Detect which cell encompasses the target text, then output its (x, y) center coordinate. 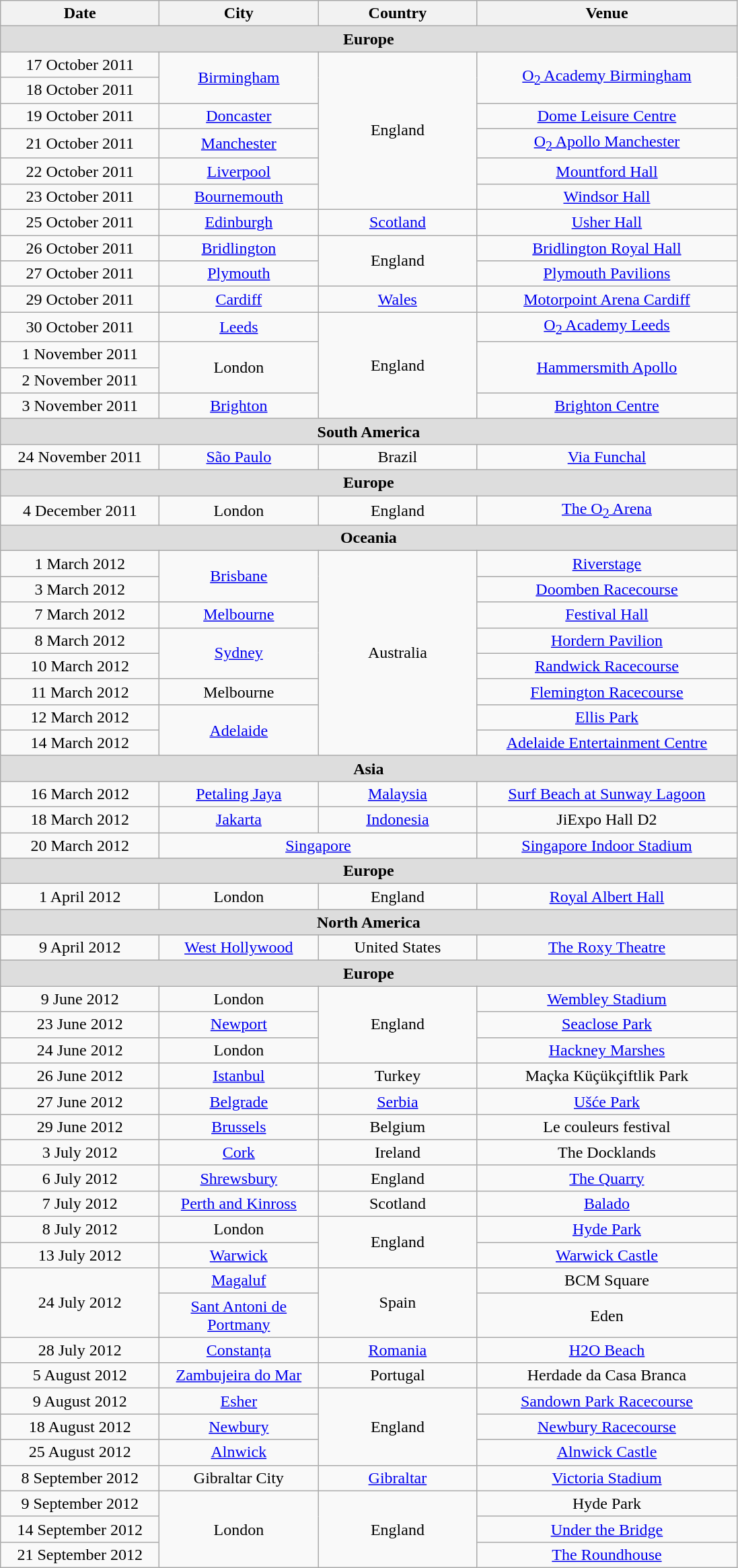
Victoria Stadium (607, 1478)
18 October 2011 (80, 90)
O2 Apollo Manchester (607, 143)
Brisbane (239, 576)
Indonesia (398, 820)
Liverpool (239, 171)
Motorpoint Arena Cardiff (607, 299)
Herdade da Casa Branca (607, 1376)
Plymouth Pavilions (607, 274)
The Quarry (607, 1178)
Venue (607, 13)
Dome Leisure Centre (607, 116)
The Roundhouse (607, 1555)
26 October 2011 (80, 248)
Alnwick Castle (607, 1452)
Newbury Racecourse (607, 1427)
11 March 2012 (80, 692)
São Paulo (239, 457)
25 October 2011 (80, 223)
Surf Beach at Sunway Lagoon (607, 794)
Via Funchal (607, 457)
7 March 2012 (80, 615)
Warwick (239, 1255)
Oceania (369, 538)
Plymouth (239, 274)
8 September 2012 (80, 1478)
1 November 2011 (80, 354)
Hordern Pavilion (607, 640)
JiExpo Hall D2 (607, 820)
H2O Beach (607, 1350)
13 July 2012 (80, 1255)
Constanța (239, 1350)
Royal Albert Hall (607, 897)
Country (398, 13)
18 August 2012 (80, 1427)
Malaysia (398, 794)
The Roxy Theatre (607, 948)
14 September 2012 (80, 1529)
Leeds (239, 327)
Date (80, 13)
Mountford Hall (607, 171)
United States (398, 948)
Flemington Racecourse (607, 692)
9 August 2012 (80, 1401)
The O2 Arena (607, 510)
Bournemouth (239, 196)
10 March 2012 (80, 666)
6 July 2012 (80, 1178)
25 August 2012 (80, 1452)
Brighton (239, 406)
Singapore Indoor Stadium (607, 846)
Windsor Hall (607, 196)
Serbia (398, 1101)
Randwick Racecourse (607, 666)
17 October 2011 (80, 65)
23 October 2011 (80, 196)
Newport (239, 1024)
Brazil (398, 457)
18 March 2012 (80, 820)
Shrewsbury (239, 1178)
Australia (398, 653)
4 December 2011 (80, 510)
5 August 2012 (80, 1376)
Hackney Marshes (607, 1050)
3 July 2012 (80, 1152)
Birmingham (239, 77)
Doomben Racecourse (607, 589)
Sydney (239, 653)
3 November 2011 (80, 406)
9 September 2012 (80, 1503)
Bridlington Royal Hall (607, 248)
24 July 2012 (80, 1302)
Maçka Küçükçiftlik Park (607, 1076)
27 June 2012 (80, 1101)
1 March 2012 (80, 564)
Belgium (398, 1127)
2 November 2011 (80, 380)
Ireland (398, 1152)
21 September 2012 (80, 1555)
3 March 2012 (80, 589)
Hammersmith Apollo (607, 367)
22 October 2011 (80, 171)
24 June 2012 (80, 1050)
29 October 2011 (80, 299)
Esher (239, 1401)
1 April 2012 (80, 897)
Sant Antoni de Portmany (239, 1316)
29 June 2012 (80, 1127)
Portugal (398, 1376)
Gibraltar City (239, 1478)
Belgrade (239, 1101)
Spain (398, 1302)
Le couleurs festival (607, 1127)
7 July 2012 (80, 1203)
North America (369, 922)
West Hollywood (239, 948)
Edinburgh (239, 223)
City (239, 13)
28 July 2012 (80, 1350)
Wales (398, 299)
26 June 2012 (80, 1076)
27 October 2011 (80, 274)
Singapore (318, 846)
Adelaide (239, 730)
Adelaide Entertainment Centre (607, 743)
Turkey (398, 1076)
Asia (369, 768)
Warwick Castle (607, 1255)
Ellis Park (607, 717)
Alnwick (239, 1452)
14 March 2012 (80, 743)
16 March 2012 (80, 794)
O2 Academy Leeds (607, 327)
Sandown Park Racecourse (607, 1401)
Jakarta (239, 820)
Usher Hall (607, 223)
Eden (607, 1316)
Cork (239, 1152)
30 October 2011 (80, 327)
Newbury (239, 1427)
Zambujeira do Mar (239, 1376)
BCM Square (607, 1281)
Magaluf (239, 1281)
Petaling Jaya (239, 794)
Bridlington (239, 248)
23 June 2012 (80, 1024)
Manchester (239, 143)
Festival Hall (607, 615)
Balado (607, 1203)
9 April 2012 (80, 948)
12 March 2012 (80, 717)
Gibraltar (398, 1478)
Riverstage (607, 564)
South America (369, 431)
21 October 2011 (80, 143)
Cardiff (239, 299)
Under the Bridge (607, 1529)
Istanbul (239, 1076)
8 March 2012 (80, 640)
Romania (398, 1350)
The Docklands (607, 1152)
8 July 2012 (80, 1230)
Seaclose Park (607, 1024)
24 November 2011 (80, 457)
Doncaster (239, 116)
Ušće Park (607, 1101)
9 June 2012 (80, 999)
O2 Academy Birmingham (607, 77)
Perth and Kinross (239, 1203)
19 October 2011 (80, 116)
Brighton Centre (607, 406)
20 March 2012 (80, 846)
Wembley Stadium (607, 999)
Brussels (239, 1127)
